Return the [x, y] coordinate for the center point of the cell that contains the specified text.  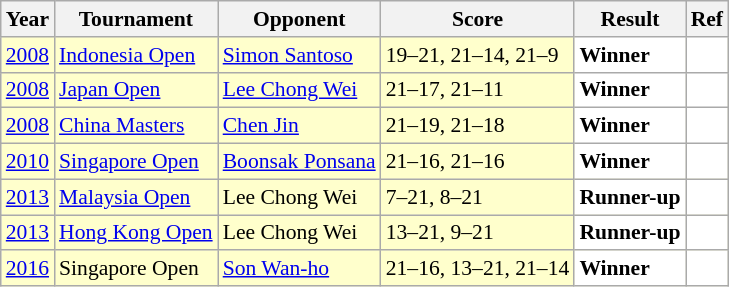
13–21, 9–21 [478, 233]
21–16, 21–16 [478, 162]
Score [478, 19]
Result [630, 19]
Chen Jin [300, 126]
China Masters [136, 126]
19–21, 21–14, 21–9 [478, 55]
Japan Open [136, 90]
21–17, 21–11 [478, 90]
Year [28, 19]
21–19, 21–18 [478, 126]
Son Wan-ho [300, 269]
7–21, 8–21 [478, 197]
Indonesia Open [136, 55]
Tournament [136, 19]
Opponent [300, 19]
Simon Santoso [300, 55]
Malaysia Open [136, 197]
Hong Kong Open [136, 233]
Boonsak Ponsana [300, 162]
2016 [28, 269]
2010 [28, 162]
Ref [707, 19]
21–16, 13–21, 21–14 [478, 269]
